Detect which cell encompasses the target text, then output its [x, y] center coordinate. 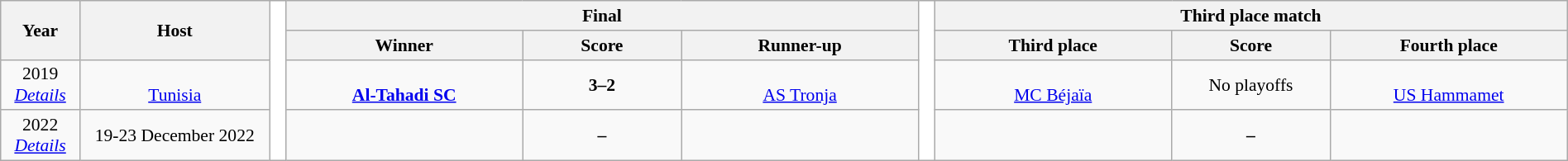
2019Details [41, 84]
Final [602, 16]
Third place [1054, 45]
2022Details [41, 135]
19-23 December 2022 [174, 135]
Tunisia [174, 84]
MC Béjaïa [1054, 84]
3–2 [602, 84]
AS Tronja [801, 84]
US Hammamet [1449, 84]
Year [41, 30]
Runner-up [801, 45]
Third place match [1251, 16]
Fourth place [1449, 45]
Winner [404, 45]
Al-Tahadi SC [404, 84]
Host [174, 30]
No playoffs [1250, 84]
